Scan for the cell matching the given text and deliver its [x, y] coordinate at center. 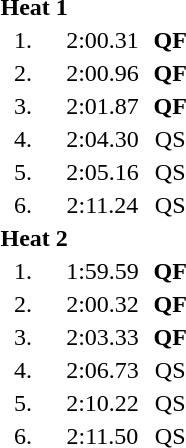
2:01.87 [102, 106]
1:59.59 [102, 271]
2:04.30 [102, 139]
2:06.73 [102, 370]
2:00.31 [102, 40]
2:05.16 [102, 172]
2:00.96 [102, 73]
2:11.24 [102, 205]
2:10.22 [102, 403]
2:00.32 [102, 304]
2:03.33 [102, 337]
